From the cell containing the given text, extract its center point as (X, Y) coordinate. 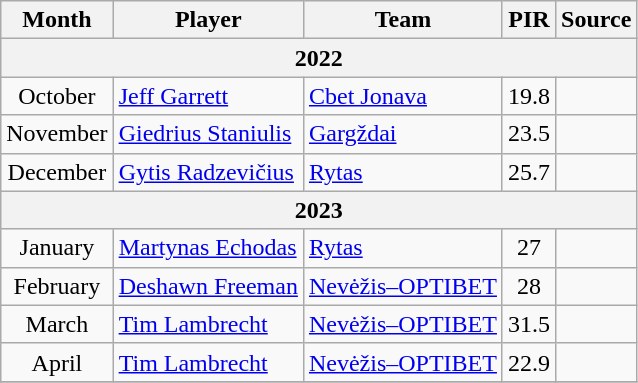
31.5 (528, 324)
22.9 (528, 362)
March (57, 324)
Deshawn Freeman (208, 286)
28 (528, 286)
January (57, 248)
April (57, 362)
Cbet Jonava (402, 96)
Giedrius Staniulis (208, 134)
Month (57, 20)
December (57, 172)
February (57, 286)
Gytis Radzevičius (208, 172)
October (57, 96)
Martynas Echodas (208, 248)
Team (402, 20)
27 (528, 248)
23.5 (528, 134)
Jeff Garrett (208, 96)
PIR (528, 20)
November (57, 134)
2023 (319, 210)
19.8 (528, 96)
2022 (319, 58)
Player (208, 20)
Gargždai (402, 134)
Source (596, 20)
25.7 (528, 172)
